From the cell containing the given text, extract its center point as [x, y] coordinate. 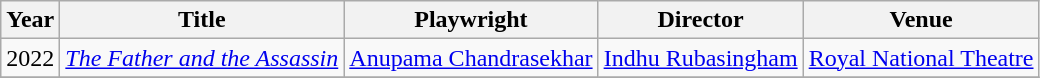
Title [202, 20]
The Father and the Assassin [202, 58]
Venue [921, 20]
Director [700, 20]
2022 [30, 58]
Playwright [471, 20]
Year [30, 20]
Indhu Rubasingham [700, 58]
Royal National Theatre [921, 58]
Anupama Chandrasekhar [471, 58]
